Identify which cell holds the provided text, then report its [X, Y] central coordinate. 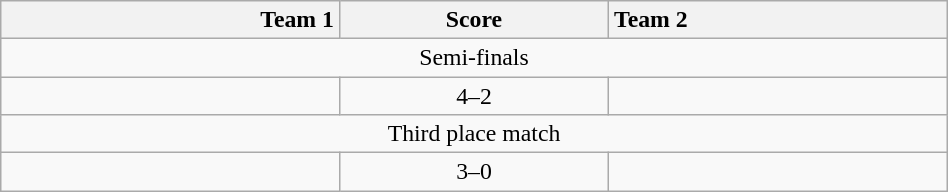
3–0 [474, 171]
Semi-finals [474, 58]
Team 1 [170, 20]
Team 2 [778, 20]
4–2 [474, 96]
Third place match [474, 133]
Score [474, 20]
